Search for the cell housing the specified text and yield its [x, y] center coordinate. 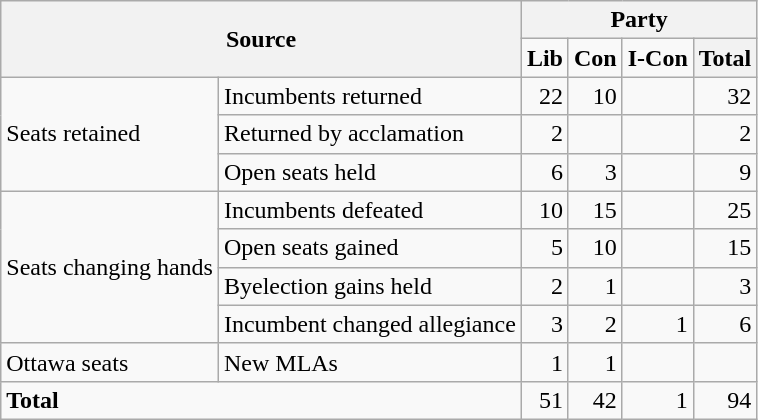
Returned by acclamation [370, 134]
Incumbents defeated [370, 210]
I-Con [658, 58]
Seats changing hands [110, 267]
Party [638, 20]
51 [544, 400]
94 [725, 400]
42 [595, 400]
25 [725, 210]
22 [544, 96]
Lib [544, 58]
Byelection gains held [370, 286]
9 [725, 172]
Seats retained [110, 134]
Con [595, 58]
Incumbent changed allegiance [370, 324]
Source [262, 39]
5 [544, 248]
Open seats gained [370, 248]
Ottawa seats [110, 362]
Open seats held [370, 172]
32 [725, 96]
New MLAs [370, 362]
Incumbents returned [370, 96]
